For the text-containing cell, return its midpoint in (X, Y) coordinate format. 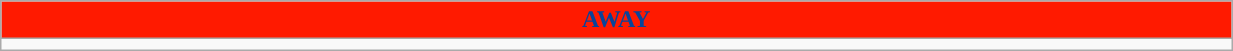
AWAY (616, 20)
